Detect which cell encompasses the target text, then output its (x, y) center coordinate. 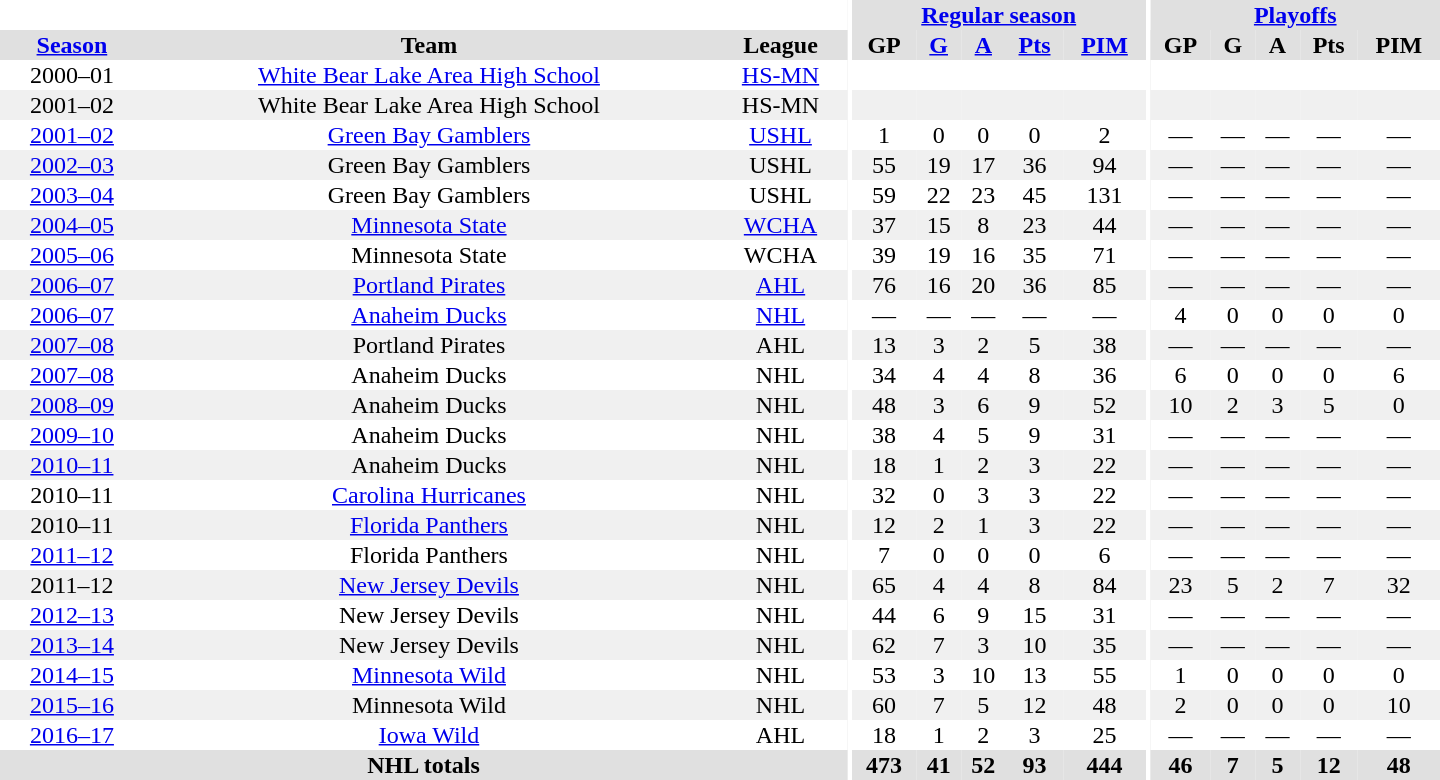
2008–09 (72, 405)
53 (884, 675)
131 (1104, 195)
94 (1104, 165)
76 (884, 285)
37 (884, 225)
45 (1035, 195)
League (780, 45)
NHL totals (424, 765)
Playoffs (1295, 15)
2004–05 (72, 225)
34 (884, 375)
25 (1104, 735)
85 (1104, 285)
444 (1104, 765)
71 (1104, 255)
2013–14 (72, 645)
93 (1035, 765)
2014–15 (72, 675)
2000–01 (72, 75)
62 (884, 645)
41 (938, 765)
2005–06 (72, 255)
2015–16 (72, 705)
60 (884, 705)
2009–10 (72, 435)
65 (884, 585)
46 (1180, 765)
17 (984, 165)
Team (429, 45)
2003–04 (72, 195)
2016–17 (72, 735)
Carolina Hurricanes (429, 495)
Season (72, 45)
59 (884, 195)
20 (984, 285)
84 (1104, 585)
2012–13 (72, 615)
Regular season (999, 15)
2002–03 (72, 165)
Iowa Wild (429, 735)
39 (884, 255)
473 (884, 765)
